Return (X, Y) of the center of cell containing provided text 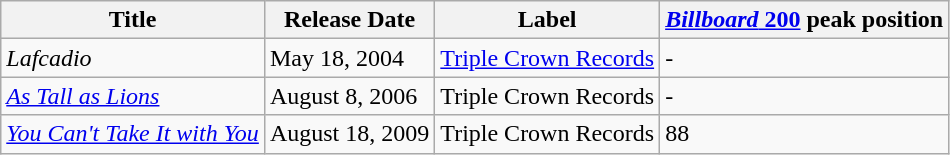
August 8, 2006 (349, 96)
August 18, 2009 (349, 134)
Release Date (349, 20)
Label (548, 20)
May 18, 2004 (349, 58)
As Tall as Lions (133, 96)
You Can't Take It with You (133, 134)
88 (804, 134)
Title (133, 20)
Billboard 200 peak position (804, 20)
Lafcadio (133, 58)
